Search for the cell housing the specified text and yield its [x, y] center coordinate. 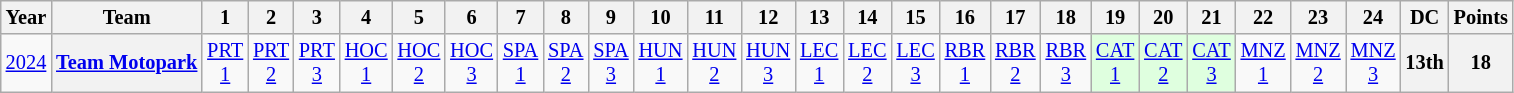
HOC1 [366, 63]
RBR1 [965, 63]
24 [1374, 17]
PRT1 [225, 63]
HUN3 [768, 63]
RBR2 [1015, 63]
CAT3 [1211, 63]
8 [566, 17]
HUN2 [714, 63]
SPA3 [610, 63]
SPA2 [566, 63]
9 [610, 17]
22 [1264, 17]
3 [317, 17]
MNZ1 [1264, 63]
15 [915, 17]
DC [1425, 17]
6 [472, 17]
17 [1015, 17]
23 [1318, 17]
MNZ2 [1318, 63]
Team [126, 17]
14 [867, 17]
4 [366, 17]
LEC3 [915, 63]
HOC3 [472, 63]
20 [1163, 17]
CAT1 [1115, 63]
21 [1211, 17]
RBR3 [1066, 63]
13 [819, 17]
19 [1115, 17]
SPA1 [520, 63]
LEC2 [867, 63]
PRT2 [271, 63]
MNZ3 [1374, 63]
HOC2 [420, 63]
5 [420, 17]
10 [661, 17]
2 [271, 17]
13th [1425, 63]
Year [26, 17]
2024 [26, 63]
16 [965, 17]
11 [714, 17]
LEC1 [819, 63]
7 [520, 17]
PRT3 [317, 63]
CAT2 [1163, 63]
HUN1 [661, 63]
Points [1481, 17]
1 [225, 17]
12 [768, 17]
Team Motopark [126, 63]
